Identify which cell holds the provided text, then report its (x, y) central coordinate. 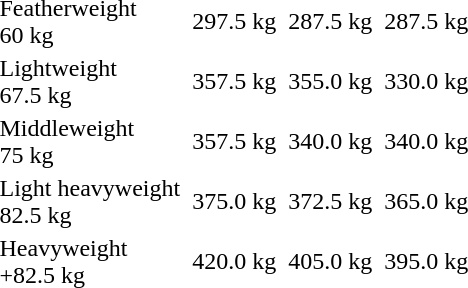
372.5 kg (330, 202)
340.0 kg (330, 142)
355.0 kg (330, 82)
375.0 kg (234, 202)
